Identify which cell holds the provided text, then report its [x, y] central coordinate. 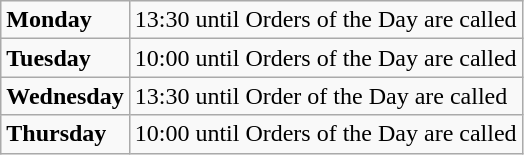
Tuesday [65, 58]
13:30 until Order of the Day are called [326, 96]
Wednesday [65, 96]
Monday [65, 20]
Thursday [65, 134]
13:30 until Orders of the Day are called [326, 20]
